Identify which cell holds the provided text, then report its (x, y) central coordinate. 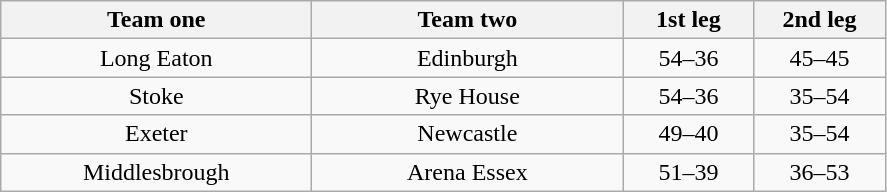
45–45 (820, 58)
Rye House (468, 96)
2nd leg (820, 20)
Stoke (156, 96)
Team one (156, 20)
Newcastle (468, 134)
36–53 (820, 172)
Arena Essex (468, 172)
51–39 (688, 172)
1st leg (688, 20)
Edinburgh (468, 58)
49–40 (688, 134)
Exeter (156, 134)
Team two (468, 20)
Long Eaton (156, 58)
Middlesbrough (156, 172)
